Scan for the cell matching the given text and deliver its (X, Y) coordinate at center. 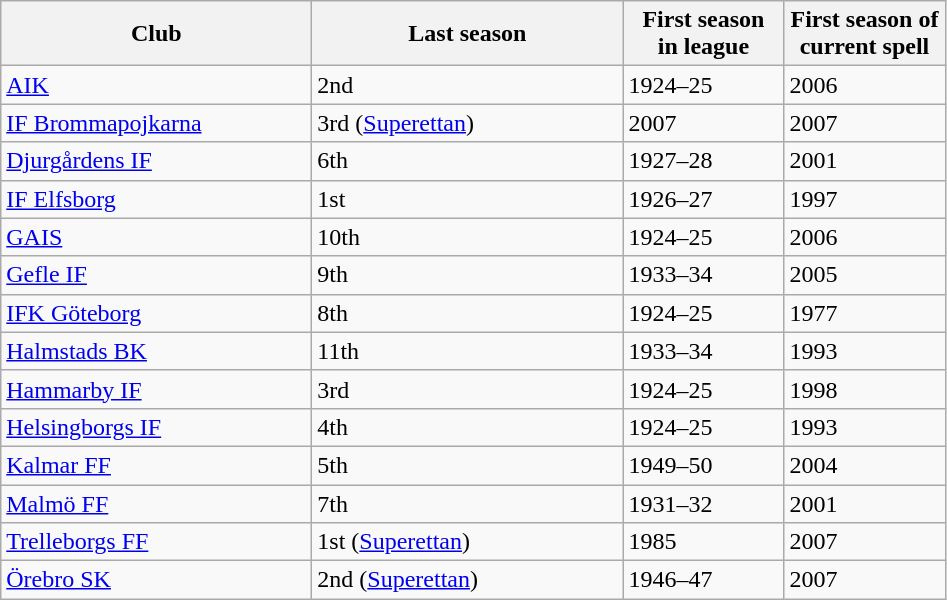
AIK (156, 85)
11th (468, 351)
2nd (468, 85)
1st (468, 199)
Kalmar FF (156, 465)
1998 (864, 389)
Helsingborgs IF (156, 427)
2nd (Superettan) (468, 580)
IF Brommapojkarna (156, 123)
1997 (864, 199)
3rd (Superettan) (468, 123)
Hammarby IF (156, 389)
Club (156, 34)
3rd (468, 389)
1927–28 (704, 161)
5th (468, 465)
1985 (704, 542)
7th (468, 503)
Last season (468, 34)
Djurgårdens IF (156, 161)
IFK Göteborg (156, 313)
Halmstads BK (156, 351)
First seasonin league (704, 34)
1977 (864, 313)
1949–50 (704, 465)
9th (468, 275)
1st (Superettan) (468, 542)
First season ofcurrent spell (864, 34)
8th (468, 313)
1946–47 (704, 580)
1926–27 (704, 199)
Trelleborgs FF (156, 542)
2005 (864, 275)
1931–32 (704, 503)
4th (468, 427)
Örebro SK (156, 580)
Gefle IF (156, 275)
GAIS (156, 237)
6th (468, 161)
10th (468, 237)
2004 (864, 465)
IF Elfsborg (156, 199)
Malmö FF (156, 503)
